Determine the [x, y] coordinate at the center of the cell enclosing the given text.  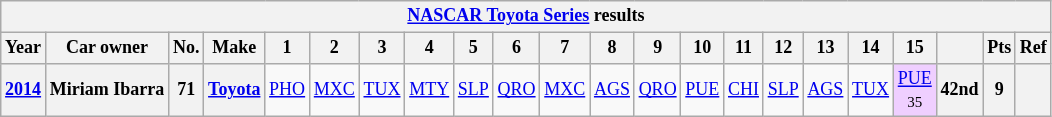
Pts [1000, 48]
MTY [430, 90]
Miriam Ibarra [106, 90]
7 [565, 48]
13 [826, 48]
14 [871, 48]
PUE35 [914, 90]
71 [186, 90]
Toyota [234, 90]
Year [24, 48]
Ref [1033, 48]
8 [612, 48]
3 [382, 48]
4 [430, 48]
2 [334, 48]
6 [516, 48]
1 [288, 48]
5 [474, 48]
15 [914, 48]
10 [702, 48]
PUE [702, 90]
12 [783, 48]
No. [186, 48]
42nd [960, 90]
11 [744, 48]
Make [234, 48]
CHI [744, 90]
NASCAR Toyota Series results [526, 16]
Car owner [106, 48]
PHO [288, 90]
2014 [24, 90]
